Return the [x, y] coordinate for the center point of the cell that contains the specified text.  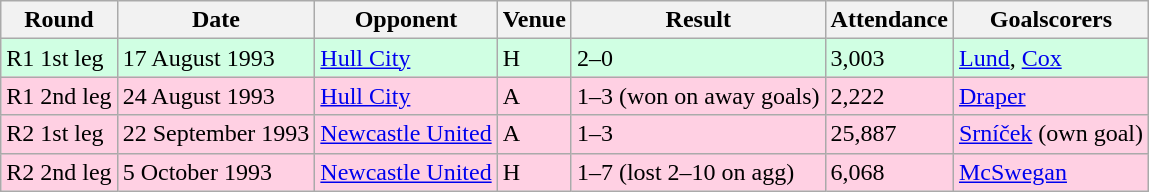
Goalscorers [1050, 20]
3,003 [889, 58]
Srníček (own goal) [1050, 134]
Draper [1050, 96]
Result [698, 20]
Opponent [406, 20]
2–0 [698, 58]
2,222 [889, 96]
Round [59, 20]
R2 1st leg [59, 134]
Venue [534, 20]
22 September 1993 [216, 134]
5 October 1993 [216, 172]
McSwegan [1050, 172]
R1 2nd leg [59, 96]
R2 2nd leg [59, 172]
Date [216, 20]
R1 1st leg [59, 58]
Attendance [889, 20]
1–7 (lost 2–10 on agg) [698, 172]
6,068 [889, 172]
25,887 [889, 134]
17 August 1993 [216, 58]
1–3 (won on away goals) [698, 96]
1–3 [698, 134]
Lund, Cox [1050, 58]
24 August 1993 [216, 96]
